Identify which cell holds the provided text, then report its (x, y) central coordinate. 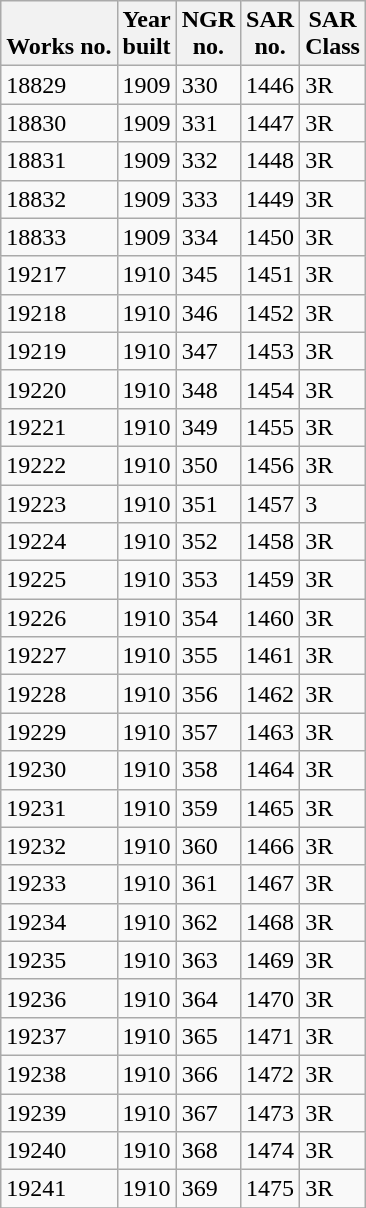
19223 (59, 503)
19233 (59, 884)
SAR no. (270, 34)
350 (208, 465)
1450 (270, 237)
1462 (270, 694)
19236 (59, 998)
18830 (59, 123)
360 (208, 846)
SARClass (333, 34)
19229 (59, 732)
18829 (59, 85)
19225 (59, 580)
1471 (270, 1036)
1466 (270, 846)
19235 (59, 960)
1446 (270, 85)
368 (208, 1151)
348 (208, 389)
351 (208, 503)
1453 (270, 351)
19224 (59, 542)
1447 (270, 123)
19218 (59, 313)
19241 (59, 1189)
345 (208, 275)
355 (208, 656)
1472 (270, 1074)
354 (208, 618)
357 (208, 732)
358 (208, 770)
330 (208, 85)
19228 (59, 694)
332 (208, 161)
349 (208, 427)
19226 (59, 618)
1473 (270, 1113)
359 (208, 808)
347 (208, 351)
Yearbuilt (146, 34)
19231 (59, 808)
346 (208, 313)
1449 (270, 199)
1455 (270, 427)
19219 (59, 351)
1457 (270, 503)
19237 (59, 1036)
353 (208, 580)
18831 (59, 161)
362 (208, 922)
1468 (270, 922)
19221 (59, 427)
1459 (270, 580)
331 (208, 123)
1454 (270, 389)
363 (208, 960)
365 (208, 1036)
1475 (270, 1189)
19220 (59, 389)
1456 (270, 465)
3 (333, 503)
1467 (270, 884)
361 (208, 884)
19239 (59, 1113)
19230 (59, 770)
1470 (270, 998)
19227 (59, 656)
364 (208, 998)
1464 (270, 770)
1458 (270, 542)
1452 (270, 313)
1469 (270, 960)
19238 (59, 1074)
NGRno. (208, 34)
19232 (59, 846)
1451 (270, 275)
333 (208, 199)
1460 (270, 618)
369 (208, 1189)
334 (208, 237)
19222 (59, 465)
Works no. (59, 34)
19240 (59, 1151)
1463 (270, 732)
367 (208, 1113)
19234 (59, 922)
1448 (270, 161)
1461 (270, 656)
18832 (59, 199)
352 (208, 542)
1474 (270, 1151)
19217 (59, 275)
18833 (59, 237)
1465 (270, 808)
356 (208, 694)
366 (208, 1074)
